For the text-containing cell, return its midpoint in (x, y) coordinate format. 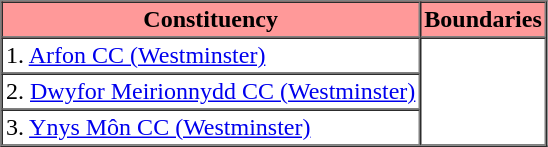
3. Ynys Môn CC (Westminster) (211, 128)
1. Arfon CC (Westminster) (211, 56)
Constituency (211, 20)
2. Dwyfor Meirionnydd CC (Westminster) (211, 92)
Boundaries (483, 20)
